Pinpoint the cell where the given text exists, returning its [x, y] midpoint coordinate. 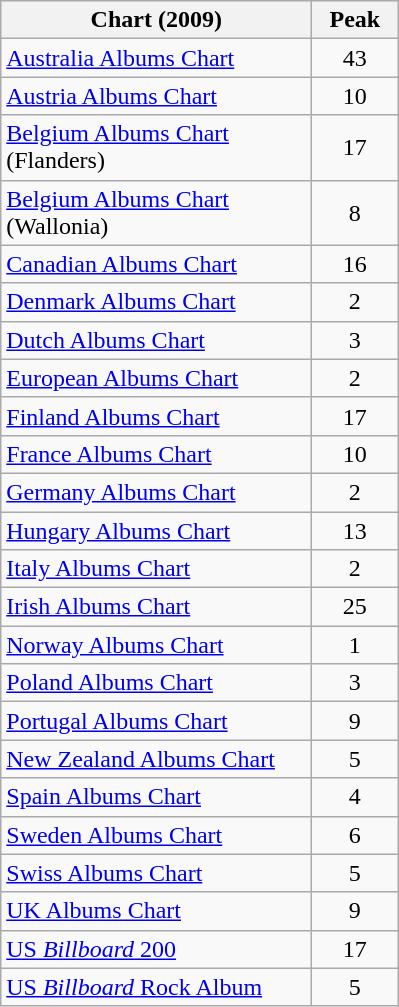
Belgium Albums Chart (Wallonia) [156, 212]
Sweden Albums Chart [156, 835]
25 [355, 607]
Italy Albums Chart [156, 569]
Norway Albums Chart [156, 645]
1 [355, 645]
France Albums Chart [156, 454]
Chart (2009) [156, 20]
Swiss Albums Chart [156, 873]
6 [355, 835]
UK Albums Chart [156, 911]
Portugal Albums Chart [156, 721]
US Billboard Rock Album [156, 987]
Denmark Albums Chart [156, 302]
Dutch Albums Chart [156, 340]
European Albums Chart [156, 378]
US Billboard 200 [156, 949]
43 [355, 58]
Spain Albums Chart [156, 797]
Germany Albums Chart [156, 492]
Belgium Albums Chart (Flanders) [156, 148]
8 [355, 212]
Australia Albums Chart [156, 58]
Irish Albums Chart [156, 607]
13 [355, 531]
Canadian Albums Chart [156, 264]
Poland Albums Chart [156, 683]
4 [355, 797]
Finland Albums Chart [156, 416]
Austria Albums Chart [156, 96]
16 [355, 264]
New Zealand Albums Chart [156, 759]
Hungary Albums Chart [156, 531]
Peak [355, 20]
